Locate the cell with the specified text and output its (x, y) center coordinate. 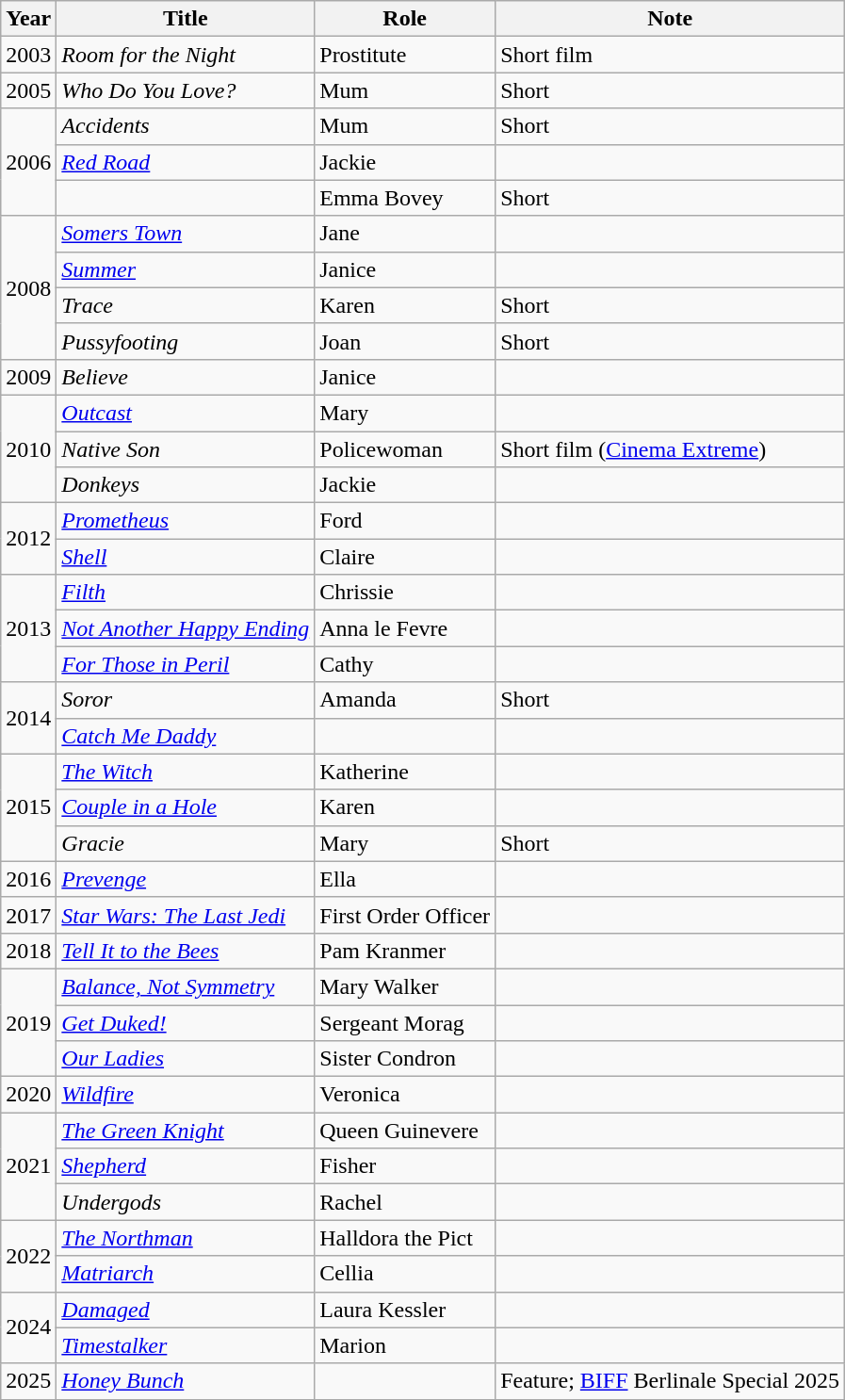
Ella (405, 879)
Soror (186, 700)
2014 (28, 718)
Role (405, 19)
Undergods (186, 1202)
Balance, Not Symmetry (186, 986)
The Northman (186, 1238)
2018 (28, 951)
2021 (28, 1166)
Title (186, 19)
First Order Officer (405, 915)
Room for the Night (186, 55)
2019 (28, 1022)
Year (28, 19)
Short film (Cinema Extreme) (671, 449)
Red Road (186, 162)
Sergeant Morag (405, 1022)
Note (671, 19)
The Green Knight (186, 1131)
Prostitute (405, 55)
2020 (28, 1095)
Chrissie (405, 593)
2012 (28, 539)
Trace (186, 305)
Veronica (405, 1095)
2006 (28, 162)
Matriarch (186, 1274)
2025 (28, 1381)
2010 (28, 448)
Our Ladies (186, 1059)
Couple in a Hole (186, 807)
Laura Kessler (405, 1310)
The Witch (186, 772)
Fisher (405, 1166)
2003 (28, 55)
Honey Bunch (186, 1381)
Short film (671, 55)
Cathy (405, 664)
2008 (28, 287)
Joan (405, 341)
2015 (28, 807)
Pussyfooting (186, 341)
Prevenge (186, 879)
Ford (405, 521)
Donkeys (186, 485)
Believe (186, 377)
Star Wars: The Last Jedi (186, 915)
Policewoman (405, 449)
Get Duked! (186, 1022)
Pam Kranmer (405, 951)
Catch Me Daddy (186, 736)
2016 (28, 879)
Cellia (405, 1274)
2013 (28, 628)
Mary Walker (405, 986)
Not Another Happy Ending (186, 628)
Who Do You Love? (186, 90)
Timestalker (186, 1345)
Summer (186, 269)
2005 (28, 90)
Sister Condron (405, 1059)
Native Son (186, 449)
Shepherd (186, 1166)
Shell (186, 557)
Accidents (186, 126)
Damaged (186, 1310)
For Those in Peril (186, 664)
Gracie (186, 843)
Queen Guinevere (405, 1131)
Somers Town (186, 234)
Rachel (405, 1202)
2024 (28, 1327)
Tell It to the Bees (186, 951)
Jane (405, 234)
2009 (28, 377)
Claire (405, 557)
Halldora the Pict (405, 1238)
Outcast (186, 413)
Anna le Fevre (405, 628)
2017 (28, 915)
Prometheus (186, 521)
Katherine (405, 772)
Feature; BIFF Berlinale Special 2025 (671, 1381)
Wildfire (186, 1095)
Emma Bovey (405, 198)
Marion (405, 1345)
2022 (28, 1256)
Amanda (405, 700)
Filth (186, 593)
